Find where the given text appears and provide that cell's center as [x, y] coordinate. 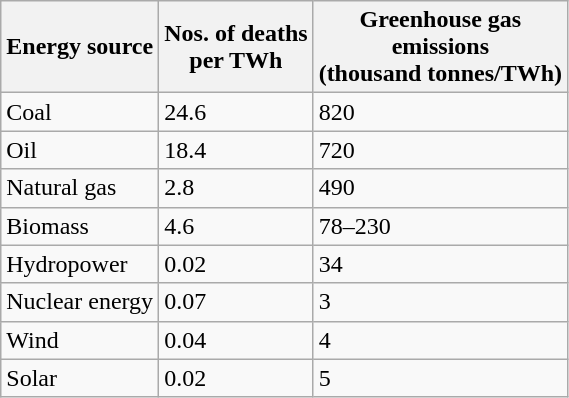
Hydropower [80, 264]
0.04 [236, 340]
Biomass [80, 226]
Nuclear energy [80, 302]
Solar [80, 378]
Greenhouse gasemissions(thousand tonnes/TWh) [440, 47]
4 [440, 340]
Oil [80, 150]
5 [440, 378]
18.4 [236, 150]
Nos. of deathsper TWh [236, 47]
490 [440, 188]
Energy source [80, 47]
0.07 [236, 302]
34 [440, 264]
820 [440, 112]
Natural gas [80, 188]
2.8 [236, 188]
3 [440, 302]
Coal [80, 112]
4.6 [236, 226]
24.6 [236, 112]
78–230 [440, 226]
720 [440, 150]
Wind [80, 340]
